Output the [X, Y] coordinate of the center of the cell containing the given text.  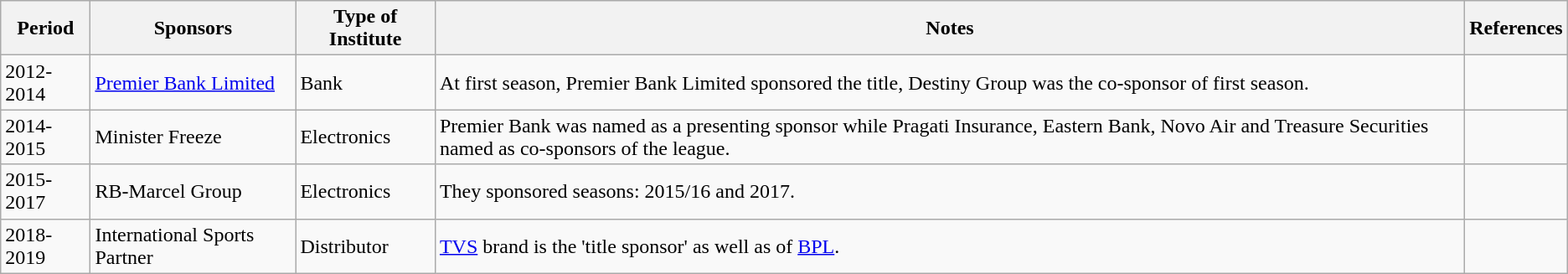
References [1516, 28]
At first season, Premier Bank Limited sponsored the title, Destiny Group was the co-sponsor of first season. [950, 82]
Notes [950, 28]
Bank [365, 82]
2018-2019 [45, 246]
Type of Institute [365, 28]
Sponsors [193, 28]
Minister Freeze [193, 137]
RB-Marcel Group [193, 191]
2014-2015 [45, 137]
TVS brand is the 'title sponsor' as well as of BPL. [950, 246]
Premier Bank Limited [193, 82]
Distributor [365, 246]
Period [45, 28]
2015-2017 [45, 191]
2012-2014 [45, 82]
International Sports Partner [193, 246]
They sponsored seasons: 2015/16 and 2017. [950, 191]
